Provide the (X, Y) coordinate of the cell's center where the given text is located.  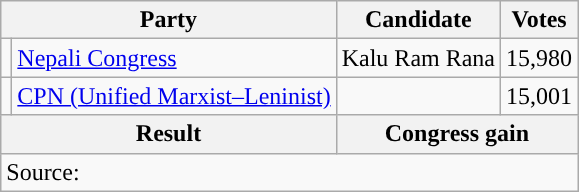
CPN (Unified Marxist–Leninist) (174, 96)
Votes (540, 20)
Party (168, 20)
Source: (290, 172)
Congress gain (456, 134)
15,980 (540, 58)
15,001 (540, 96)
Nepali Congress (174, 58)
Candidate (418, 20)
Kalu Ram Rana (418, 58)
Result (168, 134)
